Identify which cell holds the provided text, then report its [x, y] central coordinate. 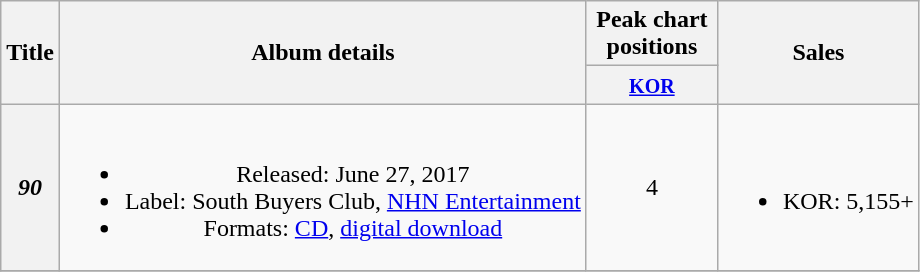
4 [652, 188]
Sales [818, 52]
KOR: 5,155+ [818, 188]
Album details [322, 52]
KOR [652, 85]
90 [30, 188]
Released: June 27, 2017Label: South Buyers Club, NHN EntertainmentFormats: CD, digital download [322, 188]
Title [30, 52]
Peak chart positions [652, 34]
